Search for the cell housing the specified text and yield its [x, y] center coordinate. 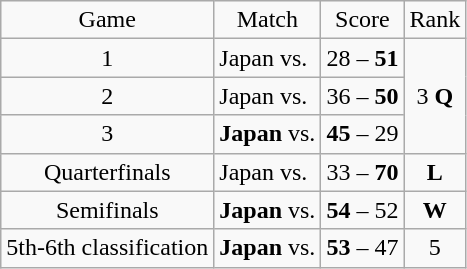
1 [108, 58]
33 – 70 [362, 172]
L [435, 172]
5 [435, 248]
3 [108, 134]
45 – 29 [362, 134]
Score [362, 20]
Quarterfinals [108, 172]
Semifinals [108, 210]
36 – 50 [362, 96]
Rank [435, 20]
Game [108, 20]
28 – 51 [362, 58]
Match [268, 20]
3 Q [435, 96]
53 – 47 [362, 248]
2 [108, 96]
54 – 52 [362, 210]
W [435, 210]
5th-6th classification [108, 248]
